Return (X, Y) of the center of cell containing provided text 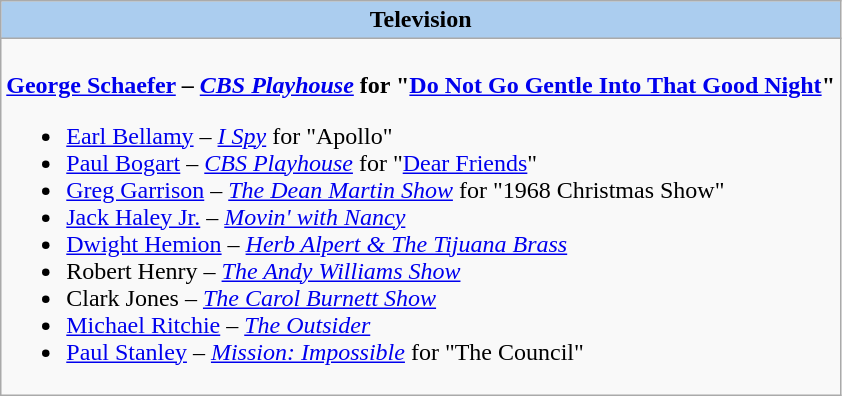
Television (421, 20)
